Provide the (x, y) coordinate of the cell's center where the given text is located.  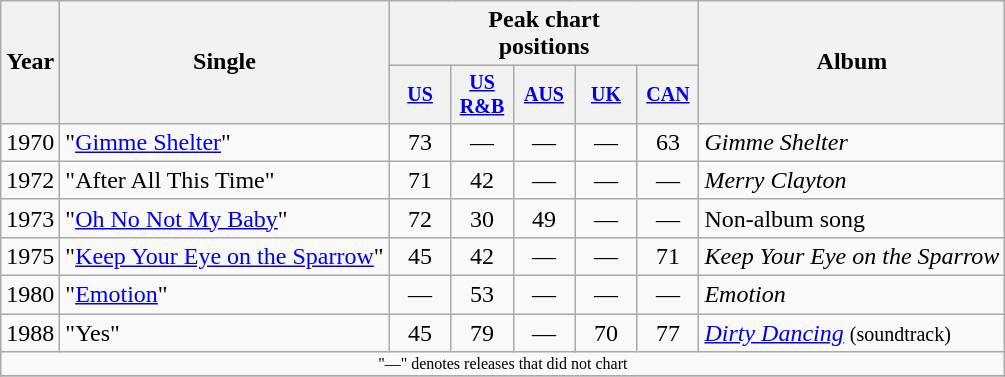
UK (606, 94)
1973 (30, 218)
Peak chartpositions (544, 34)
CAN (668, 94)
73 (420, 142)
"—" denotes releases that did not chart (503, 364)
US (420, 94)
1980 (30, 295)
63 (668, 142)
"Emotion" (224, 295)
1970 (30, 142)
"After All This Time" (224, 180)
1988 (30, 333)
Gimme Shelter (852, 142)
Emotion (852, 295)
1975 (30, 256)
77 (668, 333)
30 (482, 218)
AUS (544, 94)
1972 (30, 180)
"Keep Your Eye on the Sparrow" (224, 256)
70 (606, 333)
53 (482, 295)
Single (224, 62)
"Oh No Not My Baby" (224, 218)
US R&B (482, 94)
Album (852, 62)
Non-album song (852, 218)
"Gimme Shelter" (224, 142)
"Yes" (224, 333)
72 (420, 218)
Merry Clayton (852, 180)
79 (482, 333)
Dirty Dancing (soundtrack) (852, 333)
49 (544, 218)
Keep Your Eye on the Sparrow (852, 256)
Year (30, 62)
